Return [X, Y] of the center of cell containing provided text 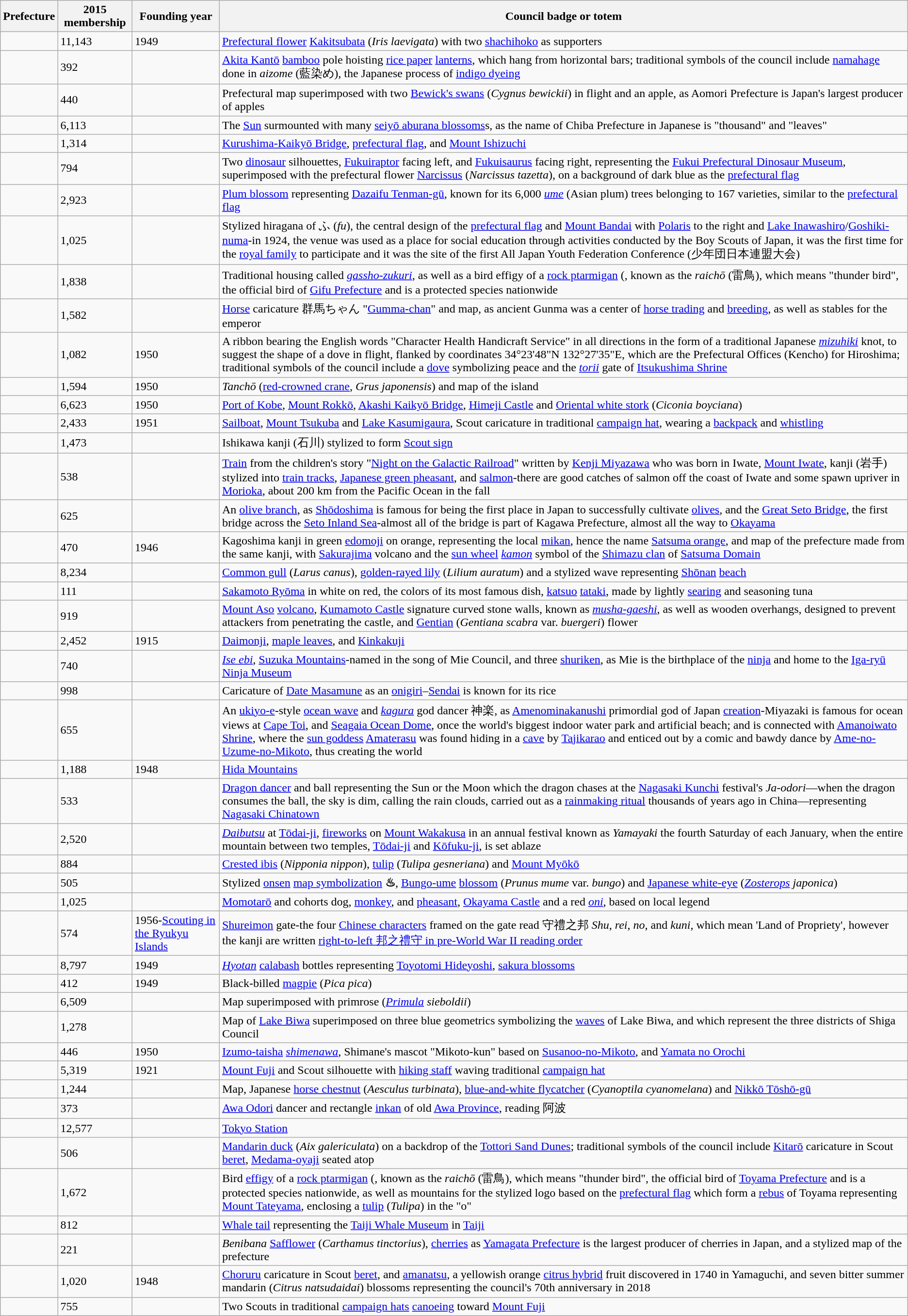
506 [95, 1153]
The Sun surmounted with many seiyō aburana blossomss, as the name of Chiba Prefecture in Japanese is "thousand" and "leaves" [564, 125]
1,473 [95, 443]
Tokyo Station [564, 1128]
812 [95, 1225]
6,113 [95, 125]
Black-billed magpie (Pica pica) [564, 983]
1,278 [95, 1027]
625 [95, 515]
1,188 [95, 769]
5,319 [95, 1070]
Tanchō (red-crowned crane, Grus japonensis) and map of the island [564, 386]
1,582 [95, 315]
Map, Japanese horse chestnut (Aesculus turbinata), blue-and-white flycatcher (Cyanoptila cyanomelana) and Nikkō Tōshō-gū [564, 1089]
755 [95, 1306]
Whale tail representing the Taiji Whale Museum in Taiji [564, 1225]
2,433 [95, 423]
884 [95, 864]
11,143 [95, 41]
1951 [176, 423]
1,838 [95, 282]
446 [95, 1052]
740 [95, 666]
1,020 [95, 1281]
Map of Lake Biwa superimposed on three blue geometrics symbolizing the waves of Lake Biwa, and which represent the three districts of Shiga Council [564, 1027]
412 [95, 983]
440 [95, 100]
Horse caricature 群馬ちゃん "Gumma-chan" and map, as ancient Gunma was a center of horse trading and breeding, as well as stables for the emperor [564, 315]
533 [95, 801]
655 [95, 730]
538 [95, 477]
392 [95, 67]
2015 membership [95, 16]
6,509 [95, 1002]
794 [95, 169]
1,594 [95, 386]
2,452 [95, 641]
Port of Kobe, Mount Rokkō, Akashi Kaikyō Bridge, Himeji Castle and Oriental white stork (Ciconia boyciana) [564, 405]
470 [95, 547]
Common gull (Larus canus), golden-rayed lily (Lilium auratum) and a stylized wave representing Shōnan beach [564, 572]
Sakamoto Ryōma in white on red, the colors of its most famous dish, katsuo tataki, made by lightly searing and seasoning tuna [564, 591]
Daimonji, maple leaves, and Kinkakuji [564, 641]
373 [95, 1108]
1,314 [95, 144]
111 [95, 591]
Kurushima-Kaikyō Bridge, prefectural flag, and Mount Ishizuchi [564, 144]
2,520 [95, 839]
221 [95, 1250]
Hyotan calabash bottles representing Toyotomi Hideyoshi, sakura blossoms [564, 965]
Sailboat, Mount Tsukuba and Lake Kasumigaura, Scout caricature in traditional campaign hat, wearing a backpack and whistling [564, 423]
574 [95, 933]
Council badge or totem [564, 16]
Momotarō and cohorts dog, monkey, and pheasant, Okayama Castle and a red oni, based on local legend [564, 902]
8,797 [95, 965]
Prefecture [29, 16]
8,234 [95, 572]
1,672 [95, 1192]
Ishikawa kanji (石川) stylized to form Scout sign [564, 443]
1956-Scouting in the Ryukyu Islands [176, 933]
Map superimposed with primrose (Primula sieboldii) [564, 1002]
1915 [176, 641]
Hida Mountains [564, 769]
Caricature of Date Masamune as an onigiri–Sendai is known for its rice [564, 691]
Prefectural flower Kakitsubata (Iris laevigata) with two shachihoko as supporters [564, 41]
998 [95, 691]
1946 [176, 547]
919 [95, 616]
1,082 [95, 355]
2,923 [95, 200]
1921 [176, 1070]
Crested ibis (Nipponia nippon), tulip (Tulipa gesneriana) and Mount Myōkō [564, 864]
12,577 [95, 1128]
Izumo-taisha shimenawa, Shimane's mascot "Mikoto-kun" based on Susanoo-no-Mikoto, and Yamata no Orochi [564, 1052]
Plum blossom representing Dazaifu Tenman-gū, known for its 6,000 ume (Asian plum) trees belonging to 167 varieties, similar to the prefectural flag [564, 200]
Stylized onsen map symbolization ♨, Bungo-ume blossom (Prunus mume var. bungo) and Japanese white-eye (Zosterops japonica) [564, 883]
505 [95, 883]
6,623 [95, 405]
1,244 [95, 1089]
Mount Fuji and Scout silhouette with hiking staff waving traditional campaign hat [564, 1070]
Two Scouts in traditional campaign hats canoeing toward Mount Fuji [564, 1306]
Founding year [176, 16]
Awa Odori dancer and rectangle inkan of old Awa Province, reading 阿波 [564, 1108]
